For the text-containing cell, return its midpoint in (x, y) coordinate format. 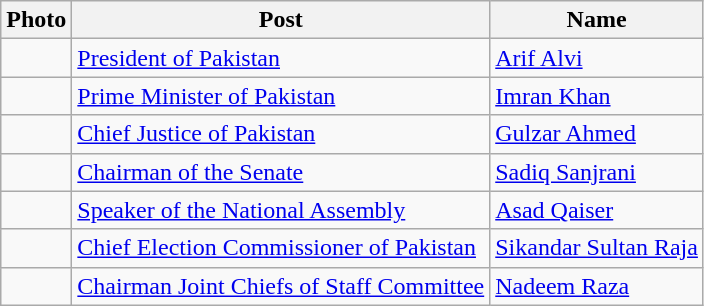
Nadeem Raza (597, 286)
Prime Minister of Pakistan (281, 96)
Sikandar Sultan Raja (597, 248)
Chairman of the Senate (281, 172)
Photo (36, 20)
President of Pakistan (281, 58)
Name (597, 20)
Chief Election Commissioner of Pakistan (281, 248)
Asad Qaiser (597, 210)
Chief Justice of Pakistan (281, 134)
Chairman Joint Chiefs of Staff Committee (281, 286)
Gulzar Ahmed (597, 134)
Sadiq Sanjrani (597, 172)
Speaker of the National Assembly (281, 210)
Post (281, 20)
Imran Khan (597, 96)
Arif Alvi (597, 58)
